Determine the (x, y) coordinate at the center of the cell enclosing the given text.  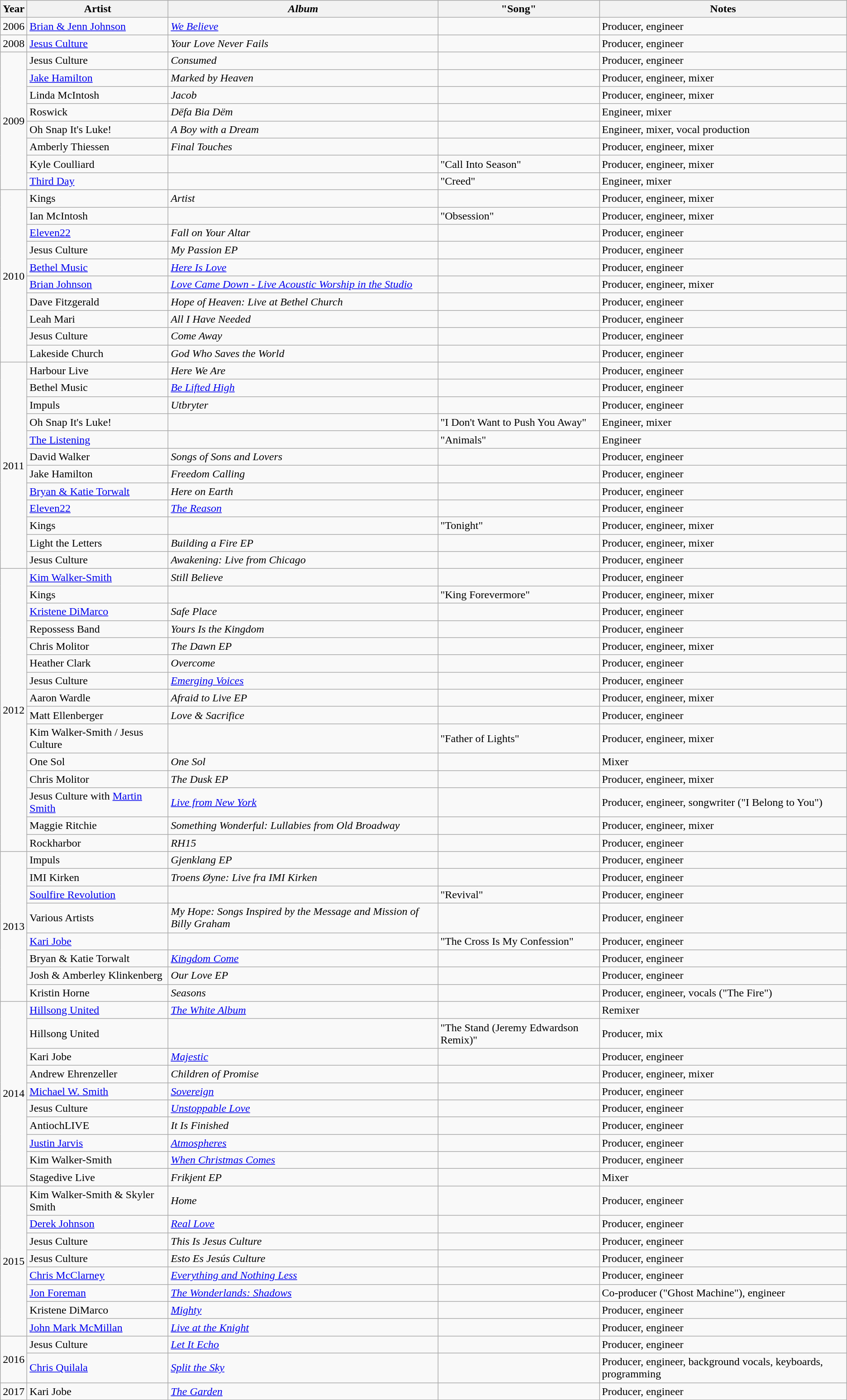
When Christmas Comes (303, 1160)
"I Don't Want to Push You Away" (519, 422)
Love Came Down - Live Acoustic Worship in the Studio (303, 285)
2008 (14, 43)
Final Touches (303, 147)
The Dusk EP (303, 779)
"Tonight" (519, 526)
Love & Sacrifice (303, 715)
Awakening: Live from Chicago (303, 560)
"Revival" (519, 895)
Kingdom Come (303, 958)
Atmospheres (303, 1143)
"Creed" (519, 181)
Building a Fire EP (303, 543)
Album (303, 9)
Rockharbor (98, 843)
2011 (14, 465)
Here on Earth (303, 491)
Hope of Heaven: Live at Bethel Church (303, 302)
Engineer, mixer, vocal production (723, 129)
2013 (14, 927)
Josh & Amberley Klinkenberg (98, 976)
Chris McClarney (98, 1276)
Kyle Coulliard (98, 164)
Live from New York (303, 803)
Heather Clark (98, 663)
My Hope: Songs Inspired by the Message and Mission of Billy Graham (303, 918)
Your Love Never Fails (303, 43)
Stagedive Live (98, 1177)
A Boy with a Dream (303, 129)
Gjenklang EP (303, 860)
Kim Walker-Smith & Skyler Smith (98, 1201)
Unstoppable Love (303, 1109)
"King Forevermore" (519, 595)
2012 (14, 710)
Split the Sky (303, 1367)
Live at the Knight (303, 1327)
The Reason (303, 509)
2014 (14, 1094)
Repossess Band (98, 629)
2010 (14, 276)
Leah Mari (98, 319)
Dëfa Bia Dëm (303, 112)
Amberly Thiessen (98, 147)
"The Cross Is My Confession" (519, 941)
2017 (14, 1391)
"Father of Lights" (519, 738)
2016 (14, 1359)
Year (14, 9)
Children of Promise (303, 1074)
Remixer (723, 1010)
John Mark McMillan (98, 1327)
AntiochLIVE (98, 1126)
Producer, engineer, vocals ("The Fire") (723, 993)
Utbryter (303, 405)
Engineer (723, 439)
Be Lifted High (303, 388)
Notes (723, 9)
Everything and Nothing Less (303, 1276)
"Animals" (519, 439)
Fall on Your Altar (303, 233)
2006 (14, 26)
Jacob (303, 95)
Home (303, 1201)
Light the Letters (98, 543)
Here Is Love (303, 267)
"The Stand (Jeremy Edwardson Remix)" (519, 1033)
All I Have Needed (303, 319)
Harbour Live (98, 371)
Soulfire Revolution (98, 895)
Freedom Calling (303, 474)
Michael W. Smith (98, 1091)
Come Away (303, 336)
We Believe (303, 26)
Maggie Ritchie (98, 826)
Here We Are (303, 371)
Producer, engineer, background vocals, keyboards, programming (723, 1367)
The Wonderlands: Shadows (303, 1293)
Frikjent EP (303, 1177)
Jon Foreman (98, 1293)
This Is Jesus Culture (303, 1241)
2015 (14, 1261)
Matt Ellenberger (98, 715)
Overcome (303, 663)
Derek Johnson (98, 1224)
Justin Jarvis (98, 1143)
Afraid to Live EP (303, 698)
Let It Echo (303, 1344)
The White Album (303, 1010)
2009 (14, 121)
IMI Kirken (98, 877)
Co-producer ("Ghost Machine"), engineer (723, 1293)
Dave Fitzgerald (98, 302)
Still Believe (303, 577)
Emerging Voices (303, 681)
Linda McIntosh (98, 95)
Lakeside Church (98, 353)
"Song" (519, 9)
Brian Johnson (98, 285)
Kim Walker-Smith / Jesus Culture (98, 738)
Majestic (303, 1057)
Consumed (303, 61)
David Walker (98, 457)
It Is Finished (303, 1126)
Jesus Culture with Martin Smith (98, 803)
Our Love EP (303, 976)
RH15 (303, 843)
Kristin Horne (98, 993)
Roswick (98, 112)
The Listening (98, 439)
The Dawn EP (303, 646)
Songs of Sons and Lovers (303, 457)
Sovereign (303, 1091)
Yours Is the Kingdom (303, 629)
Esto Es Jesús Culture (303, 1258)
Third Day (98, 181)
Brian & Jenn Johnson (98, 26)
Something Wonderful: Lullabies from Old Broadway (303, 826)
"Call Into Season" (519, 164)
Aaron Wardle (98, 698)
"Obsession" (519, 216)
Troens Øyne: Live fra IMI Kirken (303, 877)
Various Artists (98, 918)
Andrew Ehrenzeller (98, 1074)
God Who Saves the World (303, 353)
Safe Place (303, 612)
Producer, engineer, songwriter ("I Belong to You") (723, 803)
Mighty (303, 1310)
My Passion EP (303, 250)
The Garden (303, 1391)
Chris Quilala (98, 1367)
Real Love (303, 1224)
Producer, mix (723, 1033)
Seasons (303, 993)
Ian McIntosh (98, 216)
Marked by Heaven (303, 78)
